Pinpoint the cell where the given text exists, returning its [x, y] midpoint coordinate. 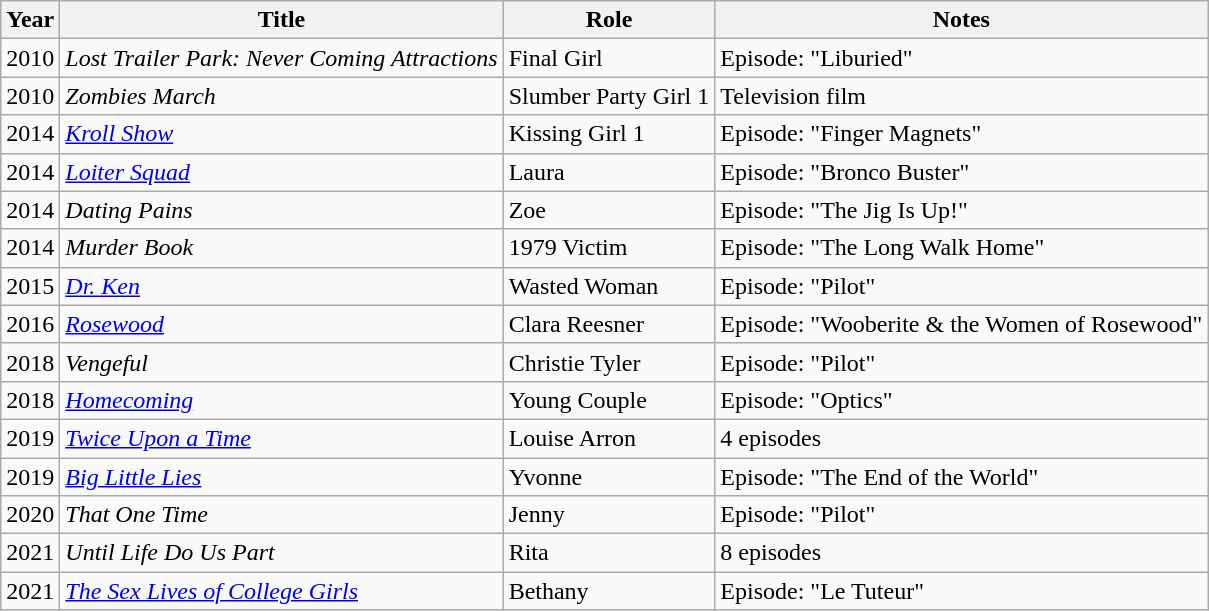
Episode: "The Jig Is Up!" [962, 210]
Episode: "Le Tuteur" [962, 591]
Vengeful [282, 362]
Episode: "Liburied" [962, 58]
Clara Reesner [609, 324]
Big Little Lies [282, 477]
Episode: "The End of the World" [962, 477]
Episode: "Wooberite & the Women of Rosewood" [962, 324]
4 episodes [962, 438]
2016 [30, 324]
2015 [30, 286]
1979 Victim [609, 248]
Dr. Ken [282, 286]
Episode: "Finger Magnets" [962, 134]
Final Girl [609, 58]
Louise Arron [609, 438]
Until Life Do Us Part [282, 553]
2020 [30, 515]
Rita [609, 553]
Slumber Party Girl 1 [609, 96]
Rosewood [282, 324]
Kroll Show [282, 134]
The Sex Lives of College Girls [282, 591]
Wasted Woman [609, 286]
Twice Upon a Time [282, 438]
Lost Trailer Park: Never Coming Attractions [282, 58]
Murder Book [282, 248]
8 episodes [962, 553]
Zombies March [282, 96]
That One Time [282, 515]
Role [609, 20]
Title [282, 20]
Year [30, 20]
Episode: "Bronco Buster" [962, 172]
Kissing Girl 1 [609, 134]
Young Couple [609, 400]
Loiter Squad [282, 172]
Jenny [609, 515]
Notes [962, 20]
Laura [609, 172]
Episode: "Optics" [962, 400]
Christie Tyler [609, 362]
Dating Pains [282, 210]
Television film [962, 96]
Yvonne [609, 477]
Episode: "The Long Walk Home" [962, 248]
Bethany [609, 591]
Zoe [609, 210]
Homecoming [282, 400]
